Detect which cell encompasses the target text, then output its [x, y] center coordinate. 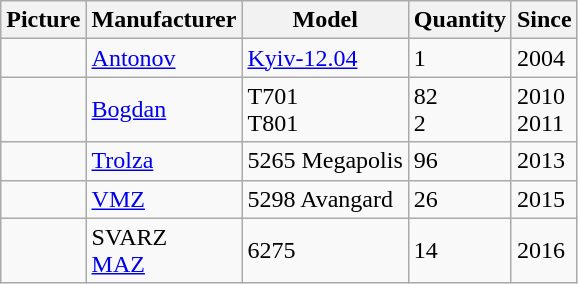
Picture [44, 20]
Bogdan [164, 110]
SVARZ MAZ [164, 250]
Trolza [164, 161]
Antonov [164, 58]
2016 [544, 250]
2013 [544, 161]
2004 [544, 58]
14 [460, 250]
1 [460, 58]
5298 Avangard [325, 199]
5265 Megapolis [325, 161]
20102011 [544, 110]
Manufacturer [164, 20]
Kyiv-12.04 [325, 58]
VMZ [164, 199]
Model [325, 20]
96 [460, 161]
Quantity [460, 20]
2015 [544, 199]
822 [460, 110]
T701T801 [325, 110]
6275 [325, 250]
Since [544, 20]
26 [460, 199]
